Identify which cell holds the provided text, then report its [x, y] central coordinate. 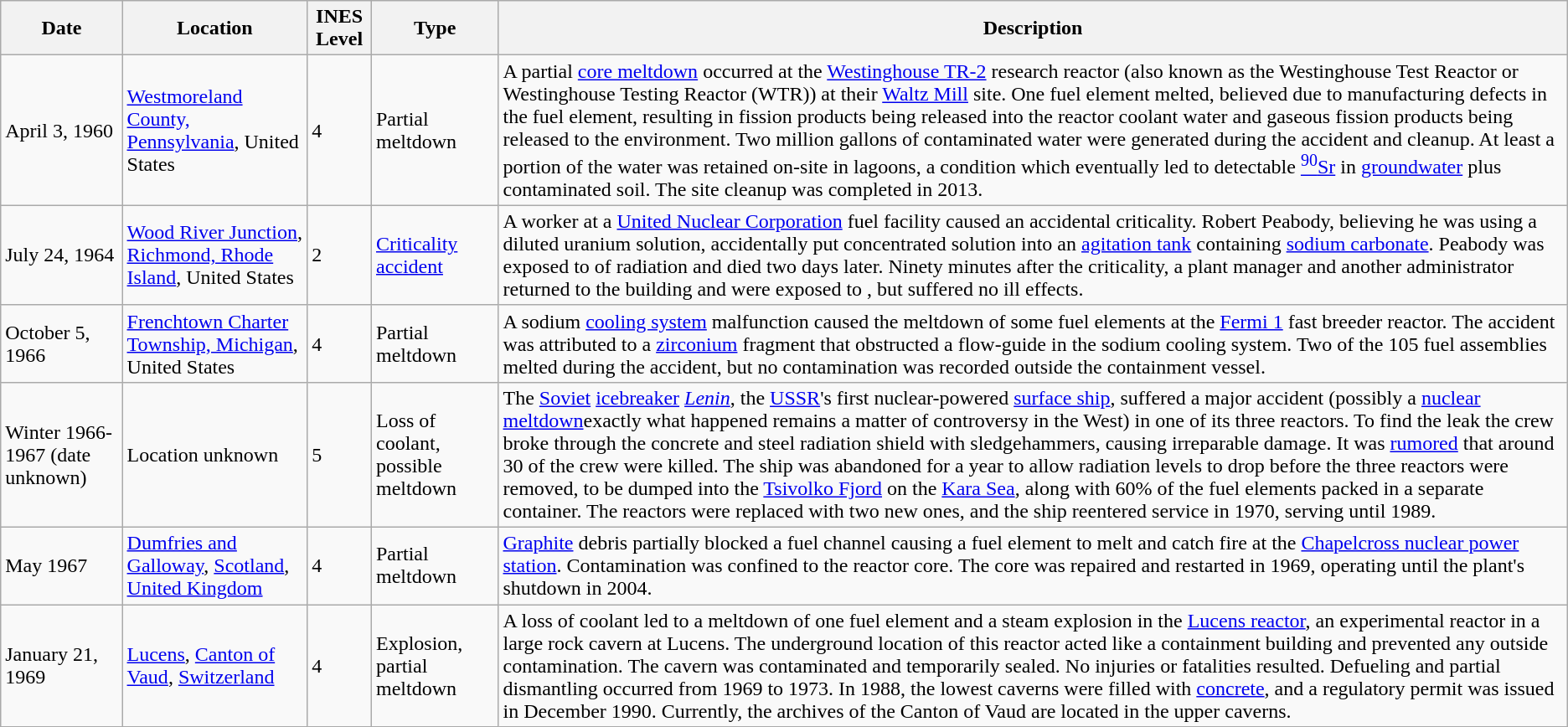
Date [62, 28]
Location unknown [214, 454]
Explosion, partial meltdown [435, 666]
May 1967 [62, 566]
January 21, 1969 [62, 666]
Dumfries and Galloway, Scotland, United Kingdom [214, 566]
Criticality accident [435, 255]
5 [340, 454]
Winter 1966-1967 (date unknown) [62, 454]
October 5, 1966 [62, 343]
INES Level [340, 28]
Location [214, 28]
Wood River Junction, Richmond, Rhode Island, United States [214, 255]
Lucens, Canton of Vaud, Switzerland [214, 666]
Loss of coolant, possible meltdown [435, 454]
July 24, 1964 [62, 255]
2 [340, 255]
Type [435, 28]
April 3, 1960 [62, 131]
Description [1033, 28]
Westmoreland County, Pennsylvania, United States [214, 131]
Frenchtown Charter Township, Michigan, United States [214, 343]
